Identify which cell holds the provided text, then report its [x, y] central coordinate. 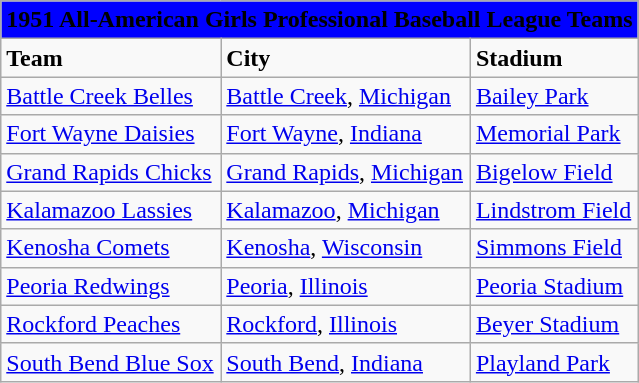
Lindstrom Field [554, 210]
City [346, 58]
Battle Creek Belles [111, 96]
Bigelow Field [554, 172]
Beyer Stadium [554, 324]
Rockford, Illinois [346, 324]
Memorial Park [554, 134]
1951 All-American Girls Professional Baseball League Teams [320, 20]
Simmons Field [554, 248]
Stadium [554, 58]
Kalamazoo, Michigan [346, 210]
Grand Rapids Chicks [111, 172]
South Bend Blue Sox [111, 362]
Peoria Redwings [111, 286]
Fort Wayne Daisies [111, 134]
South Bend, Indiana [346, 362]
Fort Wayne, Indiana [346, 134]
Bailey Park [554, 96]
Battle Creek, Michigan [346, 96]
Peoria Stadium [554, 286]
Grand Rapids, Michigan [346, 172]
Peoria, Illinois [346, 286]
Team [111, 58]
Kalamazoo Lassies [111, 210]
Playland Park [554, 362]
Rockford Peaches [111, 324]
Kenosha, Wisconsin [346, 248]
Kenosha Comets [111, 248]
